Identify which cell holds the provided text, then report its (x, y) central coordinate. 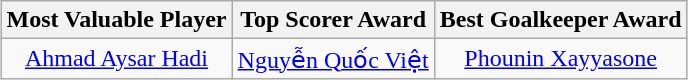
Best Goalkeeper Award (560, 20)
Top Scorer Award (333, 20)
Phounin Xayyasone (560, 59)
Nguyễn Quốc Việt (333, 59)
Ahmad Aysar Hadi (116, 59)
Most Valuable Player (116, 20)
